Detect which cell encompasses the target text, then output its [X, Y] center coordinate. 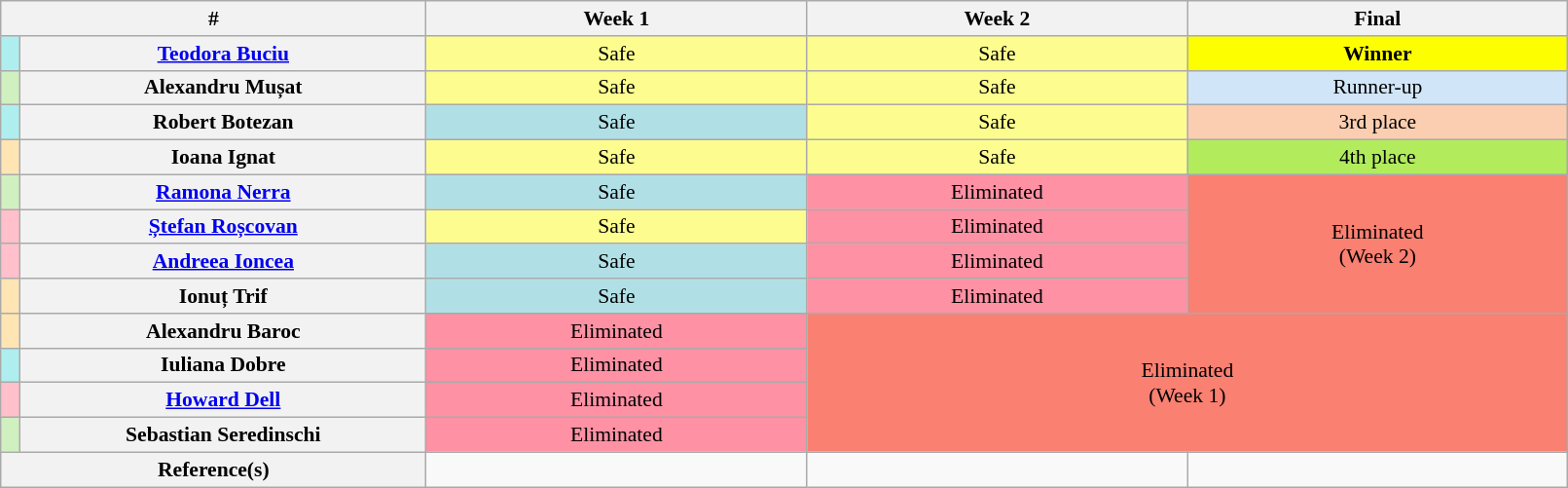
Andreea Ioncea [224, 262]
# [214, 19]
Iuliana Dobre [224, 365]
Ioana Ignat [224, 158]
4th place [1378, 158]
Alexandru Baroc [224, 331]
Howard Dell [224, 400]
Week 1 [617, 19]
Winner [1378, 54]
Week 2 [997, 19]
Eliminated(Week 1) [1187, 383]
Ștefan Roșcovan [224, 227]
Robert Botezan [224, 123]
Runner-up [1378, 88]
Teodora Buciu [224, 54]
Ionuț Trif [224, 296]
Alexandru Mușat [224, 88]
Sebastian Seredinschi [224, 435]
3rd place [1378, 123]
Eliminated(Week 2) [1378, 244]
Ramona Nerra [224, 192]
Final [1378, 19]
Reference(s) [214, 469]
